Return the (x, y) coordinate for the center point of the cell that contains the specified text.  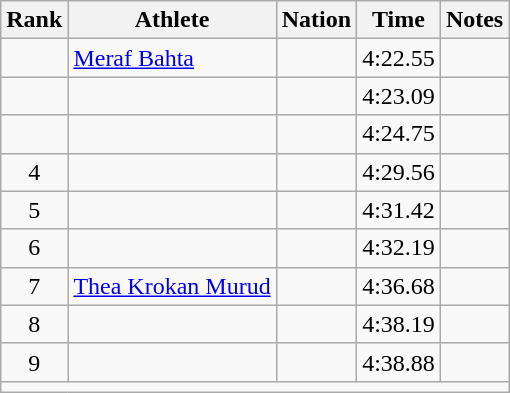
4 (34, 172)
4:38.88 (399, 362)
8 (34, 324)
4:24.75 (399, 134)
Time (399, 20)
7 (34, 286)
5 (34, 210)
Nation (316, 20)
6 (34, 248)
4:29.56 (399, 172)
4:23.09 (399, 96)
4:36.68 (399, 286)
Notes (474, 20)
Rank (34, 20)
Meraf Bahta (172, 58)
4:38.19 (399, 324)
4:31.42 (399, 210)
Thea Krokan Murud (172, 286)
9 (34, 362)
Athlete (172, 20)
4:32.19 (399, 248)
4:22.55 (399, 58)
